Provide the (x, y) coordinate of the cell's center where the given text is located.  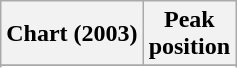
Chart (2003) (72, 34)
Peakposition (189, 34)
